Return (X, Y) of the center of cell containing provided text 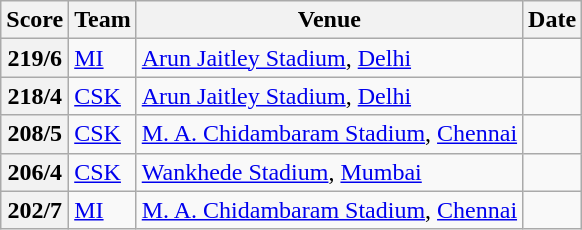
219/6 (35, 58)
Team (103, 20)
218/4 (35, 96)
208/5 (35, 134)
Score (35, 20)
Wankhede Stadium, Mumbai (329, 172)
Venue (329, 20)
202/7 (35, 210)
206/4 (35, 172)
Date (552, 20)
